Pinpoint the cell where the given text exists, returning its [X, Y] midpoint coordinate. 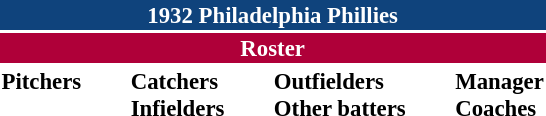
Roster [272, 48]
1932 Philadelphia Phillies [272, 15]
